Identify which cell holds the provided text, then report its [X, Y] central coordinate. 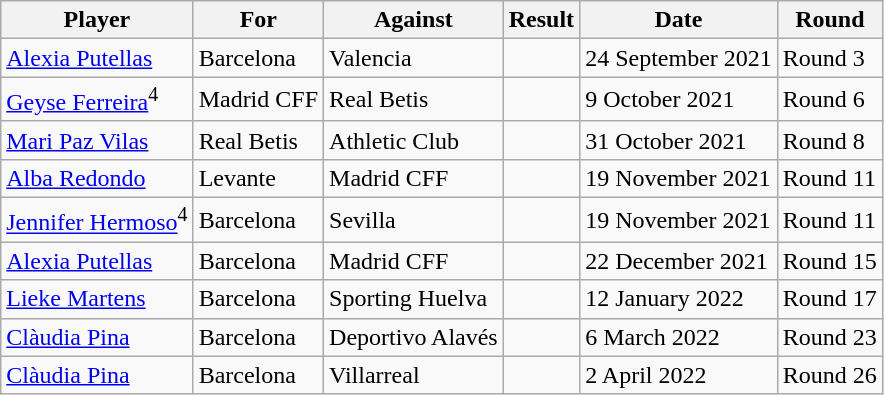
Levante [258, 178]
6 March 2022 [679, 337]
Villarreal [414, 375]
Sporting Huelva [414, 299]
For [258, 20]
31 October 2021 [679, 140]
Round [830, 20]
Player [97, 20]
Mari Paz Vilas [97, 140]
9 October 2021 [679, 100]
Alba Redondo [97, 178]
2 April 2022 [679, 375]
Geyse Ferreira4 [97, 100]
Jennifer Hermoso4 [97, 220]
Round 8 [830, 140]
Valencia [414, 58]
24 September 2021 [679, 58]
Date [679, 20]
Round 15 [830, 261]
Sevilla [414, 220]
22 December 2021 [679, 261]
Against [414, 20]
Round 26 [830, 375]
Round 17 [830, 299]
Result [541, 20]
12 January 2022 [679, 299]
Round 6 [830, 100]
Athletic Club [414, 140]
Deportivo Alavés [414, 337]
Round 3 [830, 58]
Lieke Martens [97, 299]
Round 23 [830, 337]
